Pinpoint the cell where the given text exists, returning its (X, Y) midpoint coordinate. 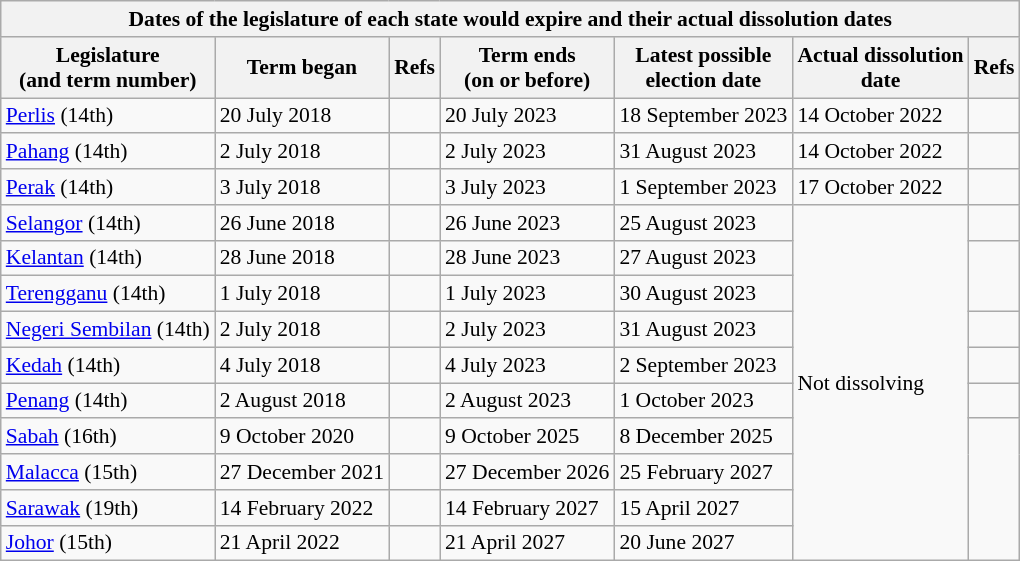
8 December 2025 (703, 437)
Dates of the legislature of each state would expire and their actual dissolution dates (510, 19)
Penang (14th) (108, 401)
Terengganu (14th) (108, 294)
30 August 2023 (703, 294)
3 July 2018 (302, 187)
21 April 2027 (527, 543)
Term ends(on or before) (527, 68)
28 June 2018 (302, 258)
14 February 2022 (302, 508)
Latest possibleelection date (703, 68)
Malacca (15th) (108, 472)
Pahang (14th) (108, 152)
1 July 2023 (527, 294)
28 June 2023 (527, 258)
20 July 2018 (302, 116)
25 February 2027 (703, 472)
26 June 2018 (302, 223)
21 April 2022 (302, 543)
Perlis (14th) (108, 116)
Kedah (14th) (108, 365)
Legislature(and term number) (108, 68)
2 August 2018 (302, 401)
Actual dissolutiondate (880, 68)
Term began (302, 68)
25 August 2023 (703, 223)
2 August 2023 (527, 401)
1 October 2023 (703, 401)
20 July 2023 (527, 116)
Perak (14th) (108, 187)
14 February 2027 (527, 508)
2 September 2023 (703, 365)
9 October 2025 (527, 437)
Not dissolving (880, 383)
4 July 2023 (527, 365)
18 September 2023 (703, 116)
26 June 2023 (527, 223)
27 December 2026 (527, 472)
4 July 2018 (302, 365)
Sarawak (19th) (108, 508)
27 August 2023 (703, 258)
Johor (15th) (108, 543)
17 October 2022 (880, 187)
27 December 2021 (302, 472)
3 July 2023 (527, 187)
1 September 2023 (703, 187)
Sabah (16th) (108, 437)
Kelantan (14th) (108, 258)
15 April 2027 (703, 508)
20 June 2027 (703, 543)
9 October 2020 (302, 437)
Selangor (14th) (108, 223)
Negeri Sembilan (14th) (108, 330)
1 July 2018 (302, 294)
